Scan for the cell matching the given text and deliver its (x, y) coordinate at center. 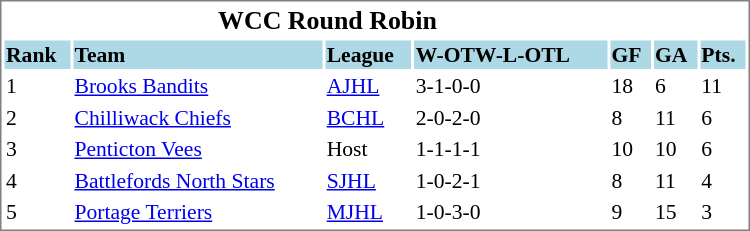
WCC Round Robin (327, 20)
1 (36, 86)
15 (674, 212)
1-1-1-1 (510, 149)
2-0-2-0 (510, 118)
5 (36, 212)
Team (198, 54)
Portage Terriers (198, 212)
Penticton Vees (198, 149)
Chilliwack Chiefs (198, 118)
3-1-0-0 (510, 86)
1-0-3-0 (510, 212)
W-OTW-L-OTL (510, 54)
Pts. (723, 54)
18 (630, 86)
2 (36, 118)
Rank (36, 54)
SJHL (368, 180)
Host (368, 149)
Battlefords North Stars (198, 180)
GA (674, 54)
AJHL (368, 86)
MJHL (368, 212)
BCHL (368, 118)
9 (630, 212)
GF (630, 54)
1-0-2-1 (510, 180)
League (368, 54)
Brooks Bandits (198, 86)
